Return the (X, Y) coordinate for the center point of the cell that contains the specified text.  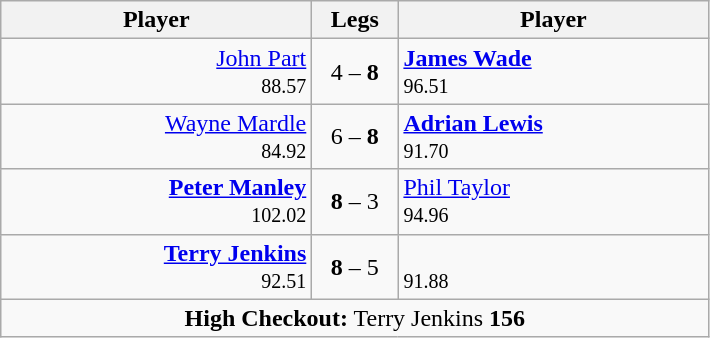
Peter Manley 102.02 (156, 202)
8 – 3 (355, 202)
Adrian Lewis 91.70 (554, 136)
6 – 8 (355, 136)
James Wade 96.51 (554, 72)
Phil Taylor 94.96 (554, 202)
4 – 8 (355, 72)
Legs (355, 20)
Wayne Mardle 84.92 (156, 136)
8 – 5 (355, 266)
John Part 88.57 (156, 72)
Terry Jenkins 92.51 (156, 266)
High Checkout: Terry Jenkins 156 (355, 318)
91.88 (554, 266)
